Scan for the cell matching the given text and deliver its [X, Y] coordinate at center. 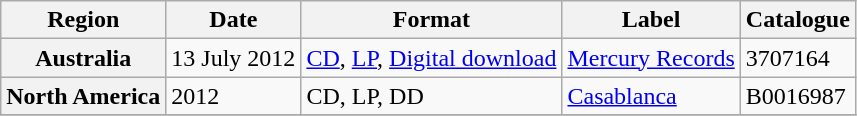
Format [432, 20]
Australia [84, 58]
CD, LP, Digital download [432, 58]
3707164 [798, 58]
Catalogue [798, 20]
B0016987 [798, 96]
CD, LP, DD [432, 96]
13 July 2012 [234, 58]
North America [84, 96]
Mercury Records [651, 58]
Date [234, 20]
Region [84, 20]
2012 [234, 96]
Casablanca [651, 96]
Label [651, 20]
